Output the (X, Y) coordinate of the center of the cell containing the given text.  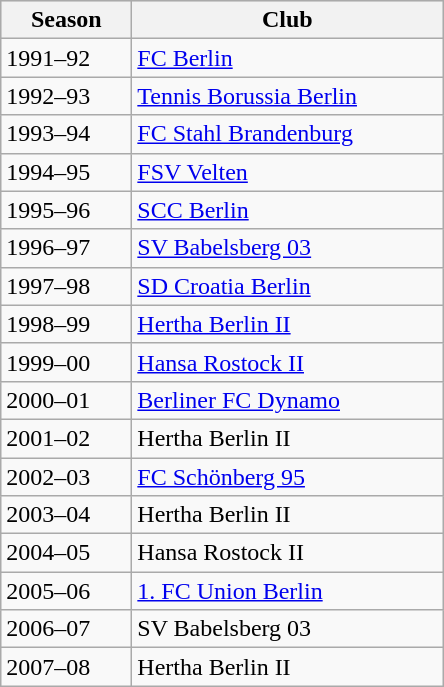
1999–00 (66, 362)
FSV Velten (288, 172)
2000–01 (66, 400)
2004–05 (66, 553)
1995–96 (66, 210)
2001–02 (66, 438)
1994–95 (66, 172)
FC Berlin (288, 58)
2007–08 (66, 667)
1996–97 (66, 248)
Season (66, 20)
2002–03 (66, 477)
FC Schönberg 95 (288, 477)
1998–99 (66, 324)
2003–04 (66, 515)
Club (288, 20)
Tennis Borussia Berlin (288, 96)
SCC Berlin (288, 210)
Berliner FC Dynamo (288, 400)
1992–93 (66, 96)
SD Croatia Berlin (288, 286)
1997–98 (66, 286)
2006–07 (66, 629)
1991–92 (66, 58)
1993–94 (66, 134)
2005–06 (66, 591)
1. FC Union Berlin (288, 591)
FC Stahl Brandenburg (288, 134)
